Output the (x, y) coordinate of the center of the cell containing the given text.  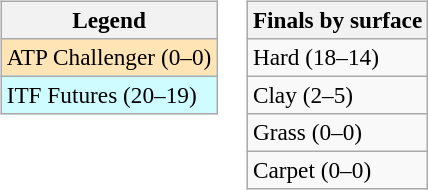
Carpet (0–0) (337, 171)
Finals by surface (337, 20)
ITF Futures (20–19) (108, 95)
Hard (18–14) (337, 57)
Grass (0–0) (337, 133)
Legend (108, 20)
ATP Challenger (0–0) (108, 57)
Clay (2–5) (337, 95)
